From the cell containing the given text, extract its center point as (X, Y) coordinate. 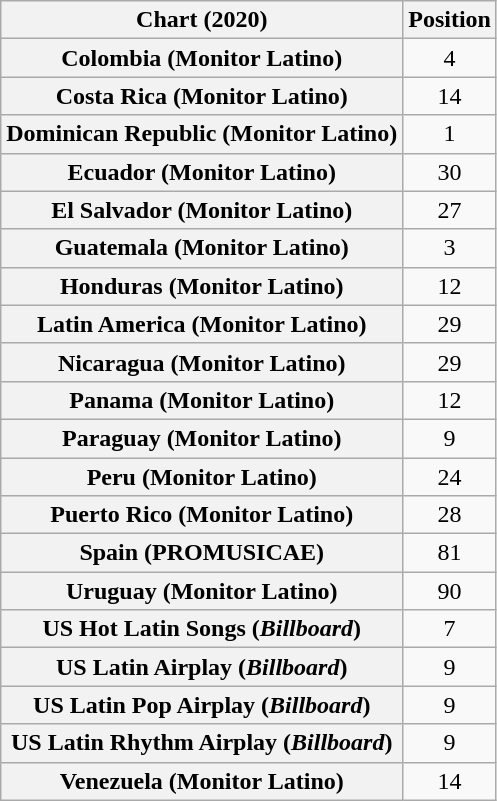
US Latin Pop Airplay (Billboard) (202, 705)
Peru (Monitor Latino) (202, 477)
Dominican Republic (Monitor Latino) (202, 134)
27 (450, 210)
Position (450, 20)
81 (450, 553)
Puerto Rico (Monitor Latino) (202, 515)
28 (450, 515)
US Latin Airplay (Billboard) (202, 667)
Latin America (Monitor Latino) (202, 324)
Ecuador (Monitor Latino) (202, 172)
US Hot Latin Songs (Billboard) (202, 629)
3 (450, 248)
Venezuela (Monitor Latino) (202, 781)
Colombia (Monitor Latino) (202, 58)
US Latin Rhythm Airplay (Billboard) (202, 743)
30 (450, 172)
Guatemala (Monitor Latino) (202, 248)
Uruguay (Monitor Latino) (202, 591)
Costa Rica (Monitor Latino) (202, 96)
4 (450, 58)
Spain (PROMUSICAE) (202, 553)
Honduras (Monitor Latino) (202, 286)
7 (450, 629)
El Salvador (Monitor Latino) (202, 210)
Nicaragua (Monitor Latino) (202, 362)
24 (450, 477)
1 (450, 134)
90 (450, 591)
Panama (Monitor Latino) (202, 400)
Paraguay (Monitor Latino) (202, 438)
Chart (2020) (202, 20)
